Capture the cell that displays the provided text and extract its (x, y) central coordinate. 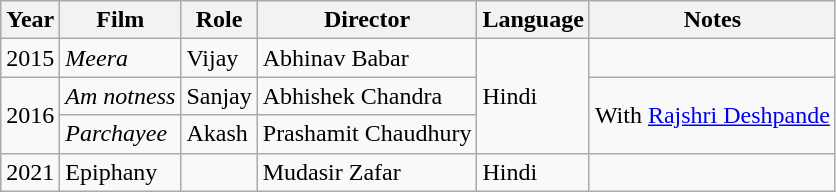
Abhishek Chandra (367, 96)
Sanjay (219, 96)
Notes (712, 20)
Film (120, 20)
Epiphany (120, 172)
Abhinav Babar (367, 58)
2016 (30, 115)
Am notness (120, 96)
Prashamit Chaudhury (367, 134)
Parchayee (120, 134)
Year (30, 20)
Language (533, 20)
Akash (219, 134)
Vijay (219, 58)
Role (219, 20)
With Rajshri Deshpande (712, 115)
Director (367, 20)
2021 (30, 172)
2015 (30, 58)
Mudasir Zafar (367, 172)
Meera (120, 58)
